Detect which cell encompasses the target text, then output its (X, Y) center coordinate. 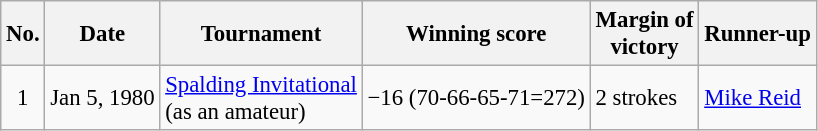
Date (102, 34)
Runner-up (758, 34)
−16 (70-66-65-71=272) (476, 98)
1 (23, 98)
Tournament (261, 34)
Spalding Invitational(as an amateur) (261, 98)
2 strokes (644, 98)
Winning score (476, 34)
No. (23, 34)
Margin ofvictory (644, 34)
Jan 5, 1980 (102, 98)
Mike Reid (758, 98)
